Identify which cell holds the provided text, then report its (x, y) central coordinate. 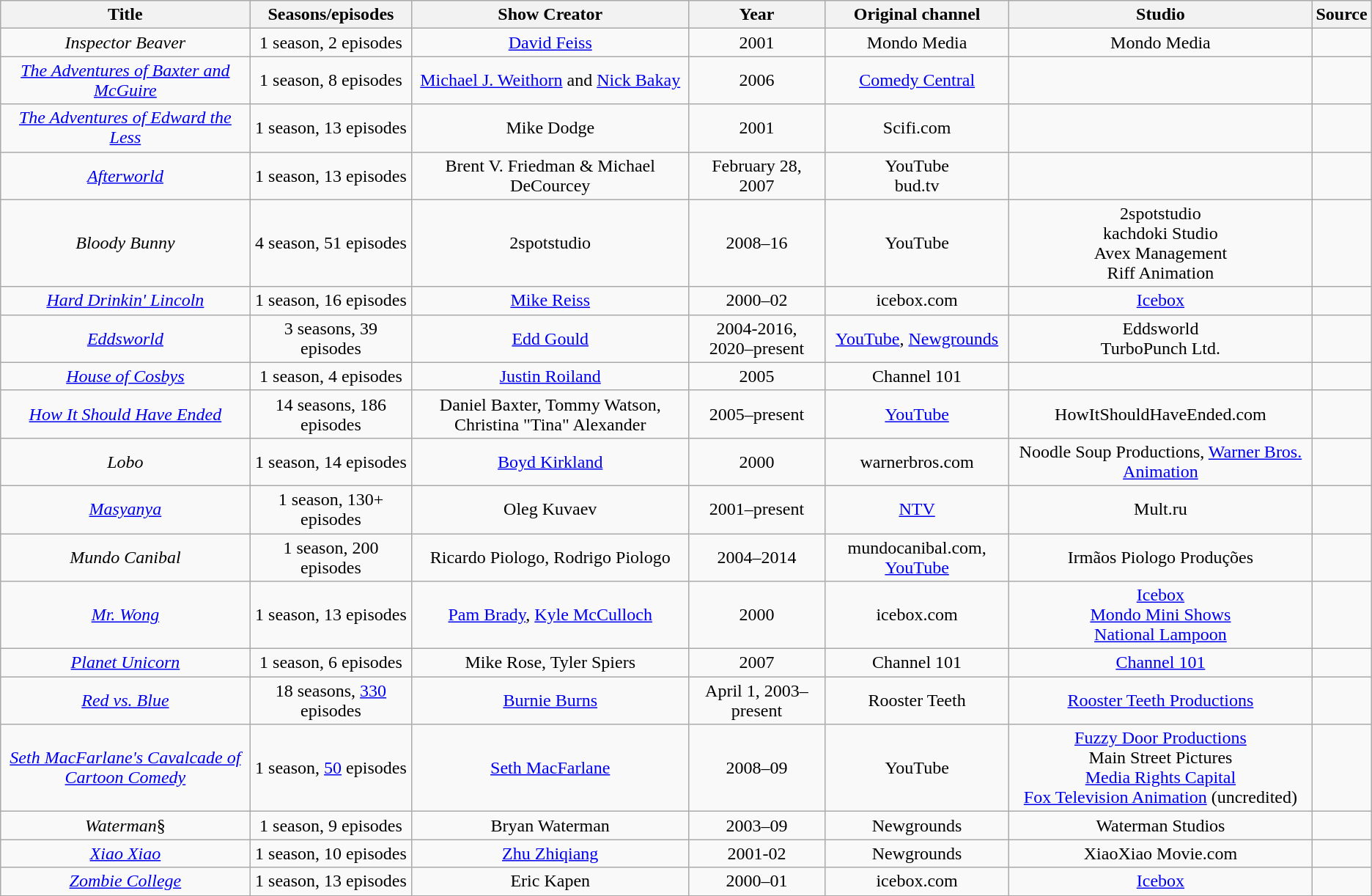
Eric Kapen (550, 881)
Mundo Canibal (125, 557)
Rooster Teeth (917, 701)
4 season, 51 episodes (331, 243)
2004-2016, 2020–present (757, 339)
Daniel Baxter, Tommy Watson, Christina "Tina" Alexander (550, 414)
2006 (757, 81)
Mult.ru (1161, 509)
Masyanya (125, 509)
Justin Roiland (550, 376)
Bryan Waterman (550, 826)
XiaoXiao Movie.com (1161, 853)
How It Should Have Ended (125, 414)
Comedy Central (917, 81)
Title (125, 15)
Waterman Studios (1161, 826)
1 season, 8 episodes (331, 81)
Rooster Teeth Productions (1161, 701)
1 season, 9 episodes (331, 826)
Scifi.com (917, 128)
Planet Unicorn (125, 663)
David Feiss (550, 43)
Edd Gould (550, 339)
Zhu Zhiqiang (550, 853)
1 season, 16 episodes (331, 301)
Seth MacFarlane (550, 768)
HowItShouldHaveEnded.com (1161, 414)
Pam Brady, Kyle McCulloch (550, 615)
Noodle Soup Productions, Warner Bros. Animation (1161, 462)
warnerbros.com (917, 462)
Oleg Kuvaev (550, 509)
IceboxMondo Mini ShowsNational Lampoon (1161, 615)
YouTube, Newgrounds (917, 339)
2008–16 (757, 243)
Mike Reiss (550, 301)
1 season, 6 episodes (331, 663)
February 28, 2007 (757, 176)
Source (1341, 15)
Seth MacFarlane's Cavalcade of Cartoon Comedy (125, 768)
1 season, 4 episodes (331, 376)
2spotstudio (550, 243)
1 season, 200 episodes (331, 557)
1 season, 130+ episodes (331, 509)
Lobo (125, 462)
Bloody Bunny (125, 243)
Eddsworld (125, 339)
Eddsworld TurboPunch Ltd. (1161, 339)
Red vs. Blue (125, 701)
Waterman§ (125, 826)
Ricardo Piologo, Rodrigo Piologo (550, 557)
Mr. Wong (125, 615)
House of Cosbys (125, 376)
3 seasons, 39 episodes (331, 339)
1 season, 2 episodes (331, 43)
2000–02 (757, 301)
1 season, 14 episodes (331, 462)
18 seasons, 330 episodes (331, 701)
2004–2014 (757, 557)
2005 (757, 376)
Michael J. Weithorn and Nick Bakay (550, 81)
14 seasons, 186 episodes (331, 414)
Show Creator (550, 15)
Burnie Burns (550, 701)
2008–09 (757, 768)
Xiao Xiao (125, 853)
Mike Rose, Tyler Spiers (550, 663)
Original channel (917, 15)
2000–01 (757, 881)
YouTube bud.tv (917, 176)
1 season, 10 episodes (331, 853)
Zombie College (125, 881)
Studio (1161, 15)
April 1, 2003–present (757, 701)
2003–09 (757, 826)
The Adventures of Baxter and McGuire (125, 81)
2001–present (757, 509)
2001-02 (757, 853)
Afterworld (125, 176)
2005–present (757, 414)
Seasons/episodes (331, 15)
1 season, 50 episodes (331, 768)
Fuzzy Door ProductionsMain Street PicturesMedia Rights CapitalFox Television Animation (uncredited) (1161, 768)
The Adventures of Edward the Less (125, 128)
Mike Dodge (550, 128)
Boyd Kirkland (550, 462)
Irmãos Piologo Produções (1161, 557)
Inspector Beaver (125, 43)
2spotstudio kachdoki Studio Avex Management Riff Animation (1161, 243)
mundocanibal.com, YouTube (917, 557)
Year (757, 15)
2007 (757, 663)
Hard Drinkin' Lincoln (125, 301)
NTV (917, 509)
Brent V. Friedman & Michael DeCourcey (550, 176)
